Pinpoint the cell where the given text exists, returning its [x, y] midpoint coordinate. 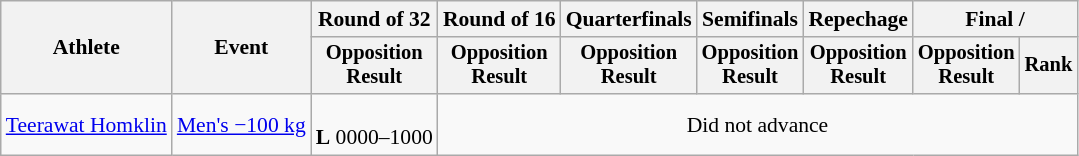
Final / [995, 19]
Teerawat Homklin [86, 124]
Repechage [858, 19]
Round of 16 [500, 19]
Did not advance [758, 124]
Round of 32 [374, 19]
Men's −100 kg [242, 124]
Semifinals [750, 19]
Quarterfinals [629, 19]
L 0000–1000 [374, 124]
Athlete [86, 48]
Rank [1049, 66]
Event [242, 48]
